Detect which cell encompasses the target text, then output its [x, y] center coordinate. 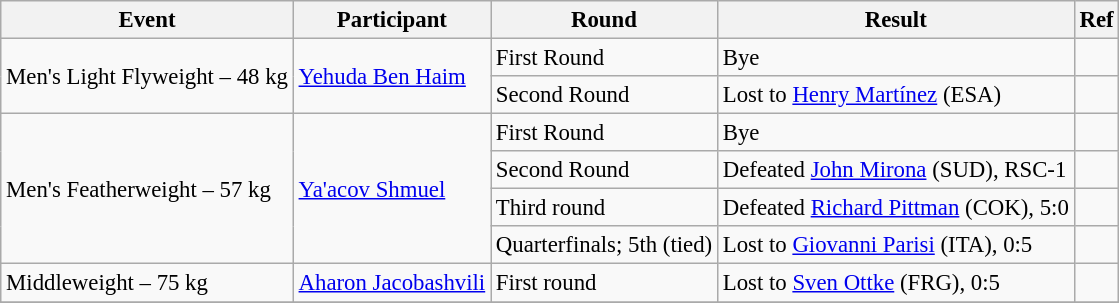
Event [148, 20]
First round [604, 283]
Lost to Henry Martínez (ESA) [896, 95]
Result [896, 20]
Men's Light Flyweight – 48 kg [148, 76]
Aharon Jacobashvili [392, 283]
Third round [604, 208]
Defeated Richard Pittman (COK), 5:0 [896, 208]
Round [604, 20]
Lost to Giovanni Parisi (ITA), 0:5 [896, 245]
Ya'acov Shmuel [392, 189]
Participant [392, 20]
Yehuda Ben Haim [392, 76]
Defeated John Mirona (SUD), RSC-1 [896, 170]
Ref [1096, 20]
Quarterfinals; 5th (tied) [604, 245]
Lost to Sven Ottke (FRG), 0:5 [896, 283]
Middleweight – 75 kg [148, 283]
Men's Featherweight – 57 kg [148, 189]
